Return (x, y) of the center of cell containing provided text 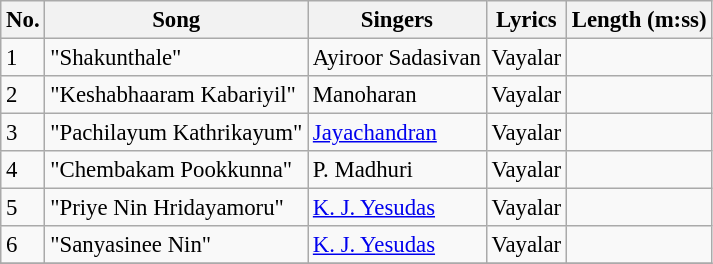
3 (23, 133)
"Pachilayum Kathrikayum" (176, 133)
4 (23, 170)
Song (176, 20)
Length (m:ss) (638, 20)
"Shakunthale" (176, 58)
"Keshabhaaram Kabariyil" (176, 95)
2 (23, 95)
Manoharan (398, 95)
"Sanyasinee Nin" (176, 245)
"Chembakam Pookkunna" (176, 170)
Jayachandran (398, 133)
P. Madhuri (398, 170)
Ayiroor Sadasivan (398, 58)
5 (23, 208)
No. (23, 20)
Singers (398, 20)
1 (23, 58)
Lyrics (526, 20)
6 (23, 245)
"Priye Nin Hridayamoru" (176, 208)
